Scan for the cell matching the given text and deliver its [X, Y] coordinate at center. 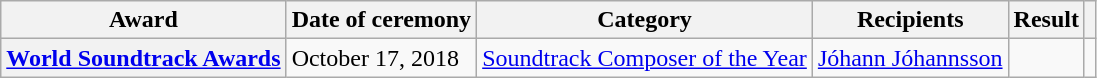
Jóhann Jóhannsson [910, 58]
World Soundtrack Awards [144, 58]
Result [1046, 20]
Category [645, 20]
Date of ceremony [382, 20]
Award [144, 20]
October 17, 2018 [382, 58]
Recipients [910, 20]
Soundtrack Composer of the Year [645, 58]
